Provide the [x, y] coordinate of the cell's center where the given text is located.  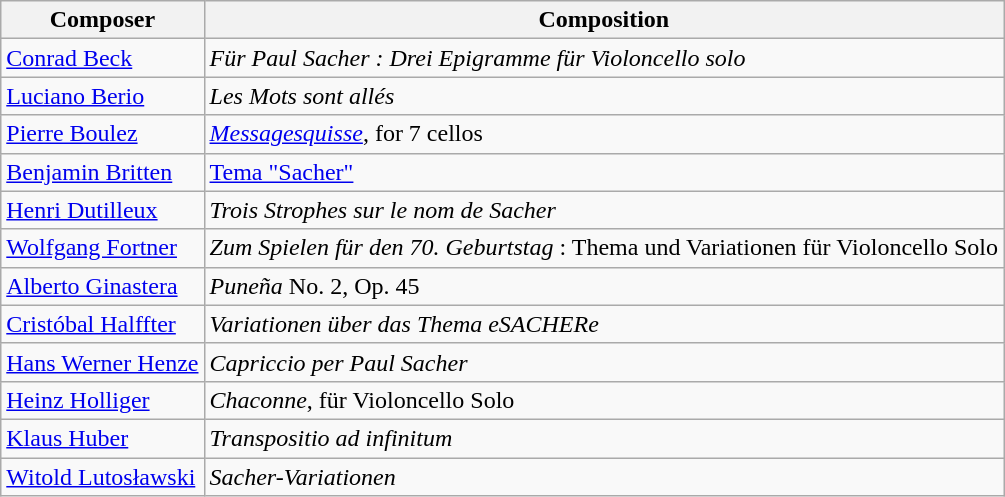
Capriccio per Paul Sacher [604, 362]
Henri Dutilleux [102, 210]
Pierre Boulez [102, 134]
Alberto Ginastera [102, 286]
Tema "Sacher" [604, 172]
Hans Werner Henze [102, 362]
Messagesquisse, for 7 cellos [604, 134]
Klaus Huber [102, 438]
Cristóbal Halffter [102, 324]
Heinz Holliger [102, 400]
Witold Lutosławski [102, 477]
Zum Spielen für den 70. Geburtstag : Thema und Variationen für Violoncello Solo [604, 248]
Composition [604, 20]
Wolfgang Fortner [102, 248]
Conrad Beck [102, 58]
Trois Strophes sur le nom de Sacher [604, 210]
Variationen über das Thema eSACHERe [604, 324]
Les Mots sont allés [604, 96]
Luciano Berio [102, 96]
Für Paul Sacher : Drei Epigramme für Violoncello solo [604, 58]
Composer [102, 20]
Sacher-Variationen [604, 477]
Transpositio ad infinitum [604, 438]
Benjamin Britten [102, 172]
Chaconne, für Violoncello Solo [604, 400]
Puneña No. 2, Op. 45 [604, 286]
